For the text-containing cell, return its midpoint in (x, y) coordinate format. 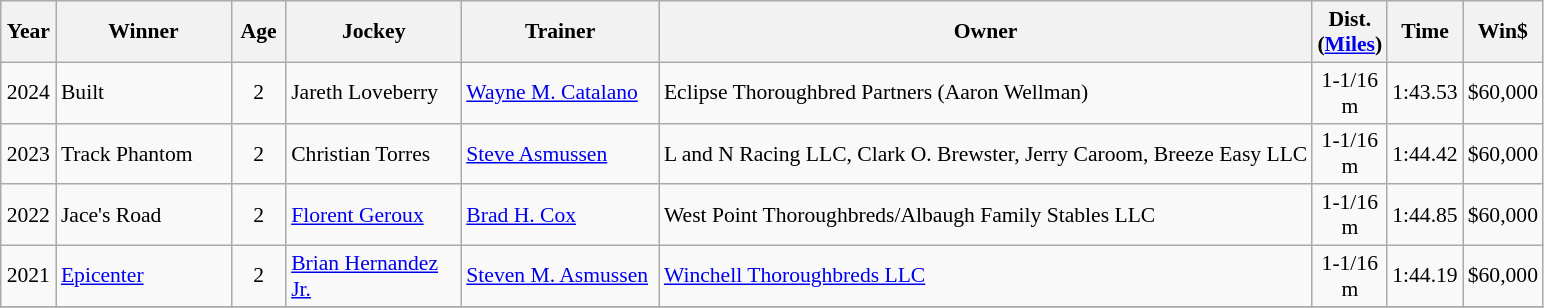
Brad H. Cox (560, 216)
2021 (28, 276)
Time (1424, 32)
Win$ (1503, 32)
Epicenter (144, 276)
Dist. (Miles) (1350, 32)
1:44.85 (1424, 216)
2024 (28, 92)
Trainer (560, 32)
Age (258, 32)
Wayne M. Catalano (560, 92)
Florent Geroux (374, 216)
1:43.53 (1424, 92)
Brian Hernandez Jr. (374, 276)
Steve Asmussen (560, 154)
L and N Racing LLC, Clark O. Brewster, Jerry Caroom, Breeze Easy LLC (986, 154)
1:44.42 (1424, 154)
Winchell Thoroughbreds LLC (986, 276)
Christian Torres (374, 154)
1:44.19 (1424, 276)
Jace's Road (144, 216)
Owner (986, 32)
Eclipse Thoroughbred Partners (Aaron Wellman) (986, 92)
Winner (144, 32)
West Point Thoroughbreds/Albaugh Family Stables LLC (986, 216)
Track Phantom (144, 154)
Steven M. Asmussen (560, 276)
Year (28, 32)
Built (144, 92)
2022 (28, 216)
2023 (28, 154)
Jareth Loveberry (374, 92)
Jockey (374, 32)
